Capture the cell that displays the provided text and extract its [X, Y] central coordinate. 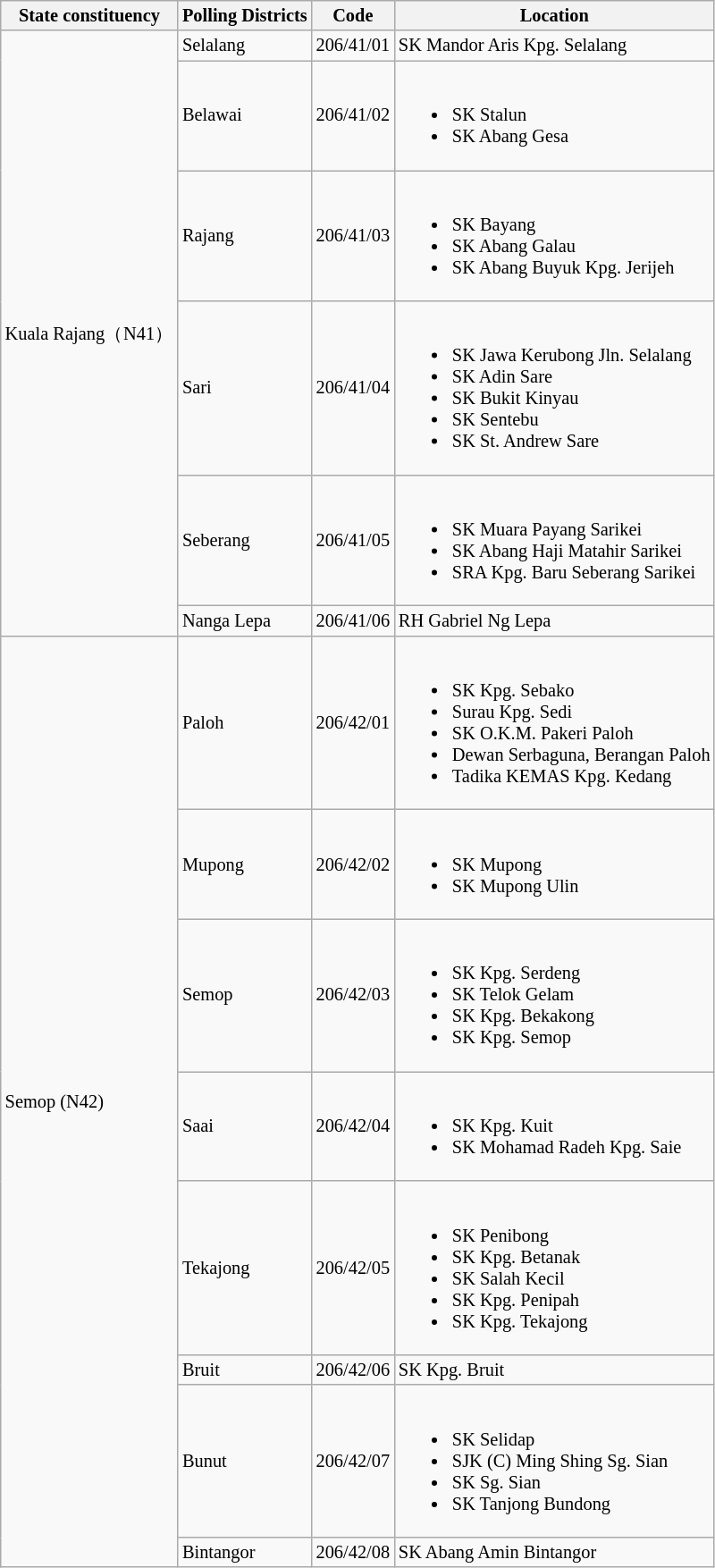
206/42/08 [353, 1552]
SK Kpg. SebakoSurau Kpg. SediSK O.K.M. Pakeri PalohDewan Serbaguna, Berangan PalohTadika KEMAS Kpg. Kedang [554, 722]
206/41/04 [353, 388]
206/42/03 [353, 995]
Paloh [245, 722]
Bunut [245, 1461]
206/42/06 [353, 1370]
206/41/02 [353, 115]
SK SelidapSJK (C) Ming Shing Sg. SianSK Sg. SianSK Tanjong Bundong [554, 1461]
Belawai [245, 115]
Bintangor [245, 1552]
Semop [245, 995]
SK Jawa Kerubong Jln. SelalangSK Adin SareSK Bukit KinyauSK SentebuSK St. Andrew Sare [554, 388]
Tekajong [245, 1268]
Polling Districts [245, 15]
Rajang [245, 235]
206/41/01 [353, 46]
SK PenibongSK Kpg. BetanakSK Salah KecilSK Kpg. PenipahSK Kpg. Tekajong [554, 1268]
Saai [245, 1125]
Code [353, 15]
Nanga Lepa [245, 620]
Bruit [245, 1370]
Kuala Rajang（N41） [89, 333]
Semop (N42) [89, 1101]
SK Muara Payang SarikeiSK Abang Haji Matahir SarikeiSRA Kpg. Baru Seberang Sarikei [554, 540]
Mupong [245, 864]
206/42/04 [353, 1125]
SK Kpg. KuitSK Mohamad Radeh Kpg. Saie [554, 1125]
SK Kpg. SerdengSK Telok GelamSK Kpg. BekakongSK Kpg. Semop [554, 995]
State constituency [89, 15]
206/41/06 [353, 620]
206/42/07 [353, 1461]
Location [554, 15]
206/42/01 [353, 722]
SK Mandor Aris Kpg. Selalang [554, 46]
206/42/05 [353, 1268]
206/41/03 [353, 235]
SK Kpg. Bruit [554, 1370]
RH Gabriel Ng Lepa [554, 620]
SK StalunSK Abang Gesa [554, 115]
Selalang [245, 46]
Sari [245, 388]
SK MupongSK Mupong Ulin [554, 864]
206/41/05 [353, 540]
206/42/02 [353, 864]
Seberang [245, 540]
SK BayangSK Abang GalauSK Abang Buyuk Kpg. Jerijeh [554, 235]
SK Abang Amin Bintangor [554, 1552]
